From the cell containing the given text, extract its center point as [x, y] coordinate. 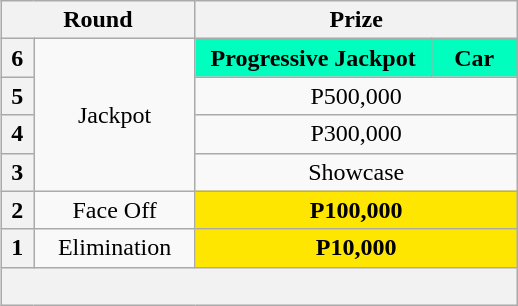
Face Off [114, 210]
Elimination [114, 248]
3 [17, 172]
Jackpot [114, 115]
2 [17, 210]
4 [17, 134]
Round [98, 20]
P300,000 [356, 134]
Showcase [356, 172]
6 [17, 58]
Car [474, 58]
P100,000 [356, 210]
P10,000 [356, 248]
5 [17, 96]
1 [17, 248]
Progressive Jackpot [313, 58]
Prize [356, 20]
P500,000 [356, 96]
